Search for the cell housing the specified text and yield its (x, y) center coordinate. 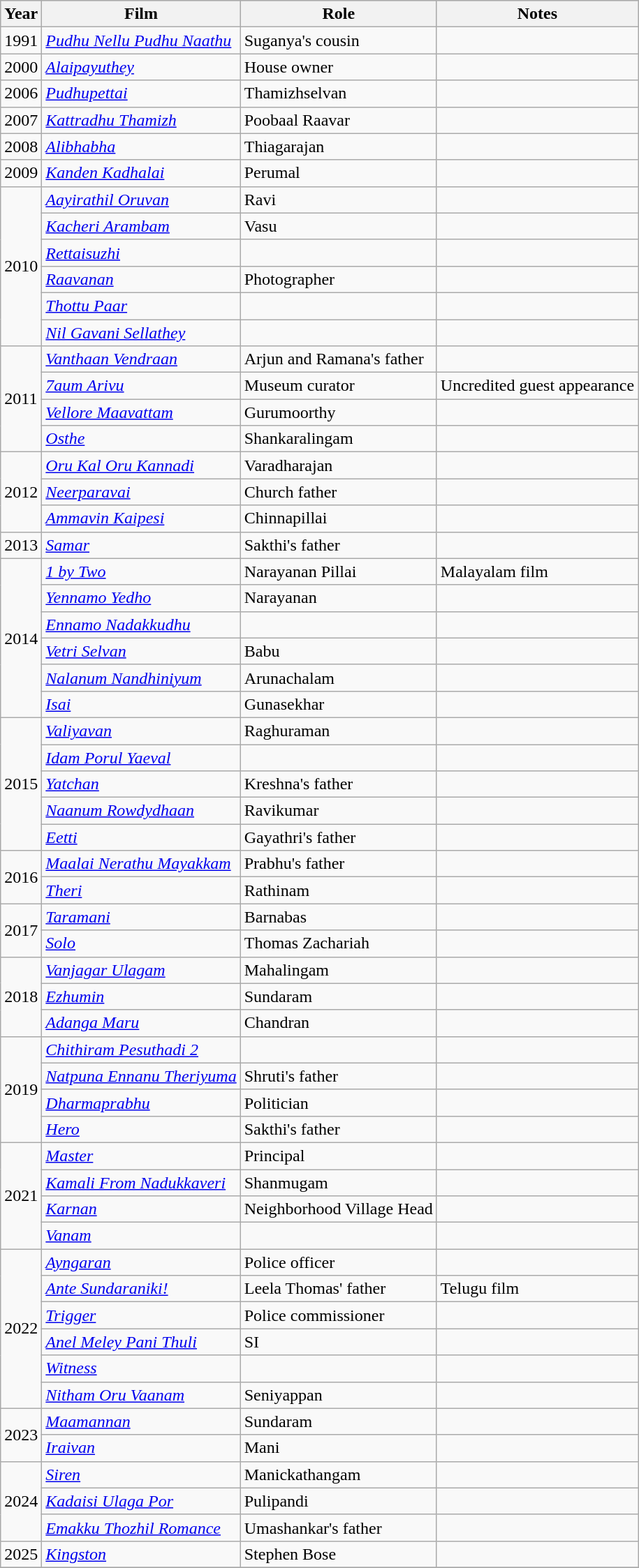
2016 (21, 877)
Narayanan (338, 598)
Vanjagar Ulagam (141, 970)
Pudhu Nellu Pudhu Naathu (141, 40)
Yennamo Yedho (141, 598)
2018 (21, 996)
Ezhumin (141, 996)
2012 (21, 492)
Police officer (338, 1262)
Gurumoorthy (338, 412)
2024 (21, 1501)
Stephen Bose (338, 1554)
2007 (21, 120)
Photographer (338, 279)
Ante Sundaraniki! (141, 1289)
Museum curator (338, 386)
1 by Two (141, 572)
2010 (21, 266)
Film (141, 14)
2013 (21, 545)
Thiagarajan (338, 147)
Maamannan (141, 1421)
Nitham Oru Vaanam (141, 1395)
Pulipandi (338, 1501)
Maalai Nerathu Mayakkam (141, 864)
Church father (338, 492)
Natpuna Ennanu Theriyuma (141, 1076)
Alibhabha (141, 147)
Thottu Paar (141, 306)
Kattradhu Thamizh (141, 120)
Umashankar's father (338, 1528)
Trigger (141, 1315)
2019 (21, 1089)
Aayirathil Oruvan (141, 200)
Karnan (141, 1209)
Yatchan (141, 784)
Siren (141, 1474)
Kamali From Nadukkaveri (141, 1183)
Ravikumar (338, 811)
Politician (338, 1103)
Nalanum Nandhiniyum (141, 678)
Theri (141, 890)
Babu (338, 651)
Osthe (141, 439)
2009 (21, 173)
House owner (338, 67)
Arjun and Ramana's father (338, 359)
Solo (141, 943)
Varadharajan (338, 465)
Thamizhselvan (338, 94)
Samar (141, 545)
Chandran (338, 1023)
Adanga Maru (141, 1023)
Anel Meley Pani Thuli (141, 1342)
Vasu (338, 226)
Malayalam film (537, 572)
Narayanan Pillai (338, 572)
Alaipayuthey (141, 67)
Mani (338, 1448)
2022 (21, 1329)
Kingston (141, 1554)
Barnabas (338, 917)
Uncredited guest appearance (537, 386)
Suganya's cousin (338, 40)
Isai (141, 704)
Eetti (141, 837)
Notes (537, 14)
Neighborhood Village Head (338, 1209)
SI (338, 1342)
2025 (21, 1554)
Leela Thomas' father (338, 1289)
Police commissioner (338, 1315)
7aum Arivu (141, 386)
Vanam (141, 1236)
2015 (21, 784)
Telugu film (537, 1289)
Nil Gavani Sellathey (141, 333)
Ammavin Kaipesi (141, 518)
2011 (21, 399)
Kadaisi Ulaga Por (141, 1501)
2014 (21, 638)
Kreshna's father (338, 784)
Rathinam (338, 890)
Idam Porul Yaeval (141, 757)
Shankaralingam (338, 439)
Witness (141, 1368)
Oru Kal Oru Kannadi (141, 465)
Shanmugam (338, 1183)
Shruti's father (338, 1076)
Raghuraman (338, 731)
2006 (21, 94)
2008 (21, 147)
Mahalingam (338, 970)
Kanden Kadhalai (141, 173)
Hero (141, 1129)
Vellore Maavattam (141, 412)
Emakku Thozhil Romance (141, 1528)
Principal (338, 1156)
Iraivan (141, 1448)
Vetri Selvan (141, 651)
Taramani (141, 917)
Kacheri Arambam (141, 226)
Manickathangam (338, 1474)
2023 (21, 1435)
Valiyavan (141, 731)
2021 (21, 1195)
2017 (21, 930)
Neerparavai (141, 492)
Poobaal Raavar (338, 120)
Perumal (338, 173)
Ravi (338, 200)
Raavanan (141, 279)
Vanthaan Vendraan (141, 359)
Prabhu's father (338, 864)
Thomas Zachariah (338, 943)
Master (141, 1156)
Ennamo Nadakkudhu (141, 625)
2000 (21, 67)
Naanum Rowdydhaan (141, 811)
Rettaisuzhi (141, 253)
1991 (21, 40)
Chinnapillai (338, 518)
Role (338, 14)
Year (21, 14)
Seniyappan (338, 1395)
Ayngaran (141, 1262)
Gunasekhar (338, 704)
Arunachalam (338, 678)
Pudhupettai (141, 94)
Dharmaprabhu (141, 1103)
Chithiram Pesuthadi 2 (141, 1050)
Gayathri's father (338, 837)
